For the text-containing cell, return its midpoint in [X, Y] coordinate format. 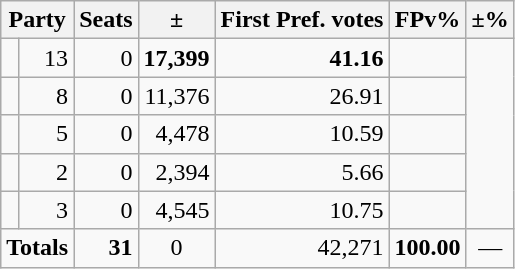
FPv% [428, 20]
5.66 [302, 172]
42,271 [302, 248]
± [176, 20]
13 [46, 58]
4,478 [176, 134]
Seats [106, 20]
5 [46, 134]
31 [106, 248]
26.91 [302, 96]
First Pref. votes [302, 20]
11,376 [176, 96]
100.00 [428, 248]
10.75 [302, 210]
8 [46, 96]
3 [46, 210]
±% [490, 20]
4,545 [176, 210]
Totals [38, 248]
2 [46, 172]
10.59 [302, 134]
Party [38, 20]
2,394 [176, 172]
17,399 [176, 58]
— [490, 248]
41.16 [302, 58]
